Scan for the cell matching the given text and deliver its (x, y) coordinate at center. 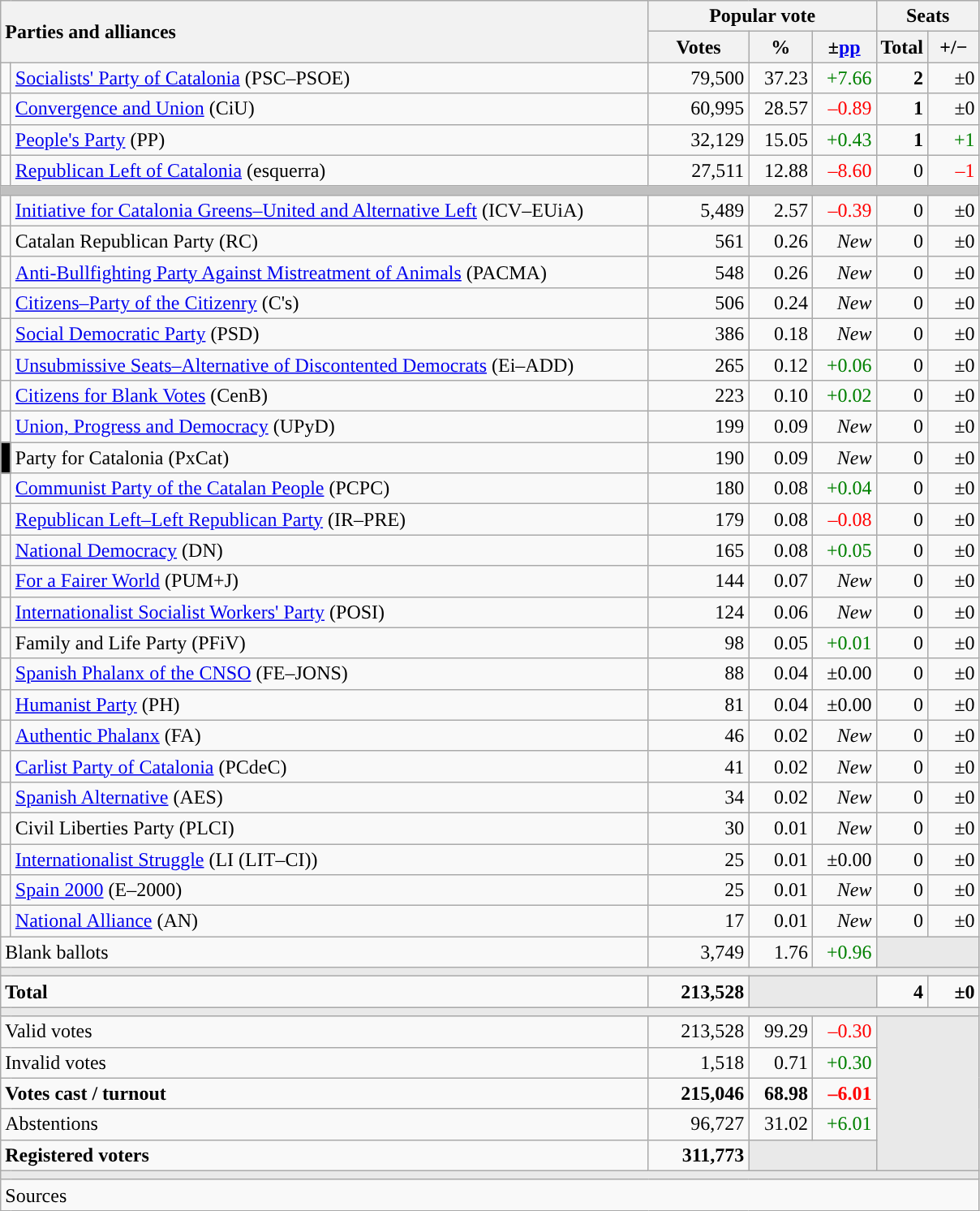
79,500 (698, 78)
Anti-Bullfighting Party Against Mistreatment of Animals (PACMA) (329, 272)
+0.43 (844, 140)
Humanist Party (PH) (329, 705)
15.05 (780, 140)
Initiative for Catalonia Greens–United and Alternative Left (ICV–EUiA) (329, 210)
Socialists' Party of Catalonia (PSC–PSOE) (329, 78)
+0.05 (844, 550)
+0.04 (844, 489)
For a Fairer World (PUM+J) (329, 581)
–1 (954, 170)
+1 (954, 140)
223 (698, 396)
–0.39 (844, 210)
+0.06 (844, 364)
5,489 (698, 210)
+0.96 (844, 952)
68.98 (780, 1093)
28.57 (780, 109)
2 (902, 78)
Internationalist Socialist Workers' Party (POSI) (329, 612)
–0.30 (844, 1032)
31.02 (780, 1124)
Valid votes (325, 1032)
124 (698, 612)
386 (698, 334)
Unsubmissive Seats–Alternative of Discontented Democrats (Ei–ADD) (329, 364)
17 (698, 921)
190 (698, 458)
Spanish Phalanx of the CNSO (FE–JONS) (329, 674)
Internationalist Struggle (LI (LIT–CI)) (329, 860)
311,773 (698, 1155)
81 (698, 705)
Carlist Party of Catalonia (PCdeC) (329, 766)
561 (698, 241)
27,511 (698, 170)
±pp (844, 47)
0.12 (780, 364)
Blank ballots (325, 952)
2.57 (780, 210)
% (780, 47)
+7.66 (844, 78)
34 (698, 797)
60,995 (698, 109)
–0.89 (844, 109)
0.05 (780, 643)
Republican Left of Catalonia (esquerra) (329, 170)
1,518 (698, 1062)
Union, Progress and Democracy (UPyD) (329, 427)
Abstentions (325, 1124)
37.23 (780, 78)
506 (698, 303)
Convergence and Union (CiU) (329, 109)
4 (902, 992)
+0.02 (844, 396)
3,749 (698, 952)
Votes (698, 47)
46 (698, 735)
–6.01 (844, 1093)
0.24 (780, 303)
0.06 (780, 612)
98 (698, 643)
180 (698, 489)
Citizens–Party of the Citizenry (C's) (329, 303)
People's Party (PP) (329, 140)
32,129 (698, 140)
+0.30 (844, 1062)
179 (698, 519)
National Alliance (AN) (329, 921)
265 (698, 364)
12.88 (780, 170)
Citizens for Blank Votes (CenB) (329, 396)
Spanish Alternative (AES) (329, 797)
548 (698, 272)
Social Democratic Party (PSD) (329, 334)
Sources (490, 1195)
96,727 (698, 1124)
Republican Left–Left Republican Party (IR–PRE) (329, 519)
30 (698, 828)
165 (698, 550)
215,046 (698, 1093)
Invalid votes (325, 1062)
199 (698, 427)
–0.08 (844, 519)
1.76 (780, 952)
Authentic Phalanx (FA) (329, 735)
Communist Party of the Catalan People (PCPC) (329, 489)
Catalan Republican Party (RC) (329, 241)
41 (698, 766)
0.18 (780, 334)
+/− (954, 47)
99.29 (780, 1032)
Family and Life Party (PFiV) (329, 643)
–8.60 (844, 170)
Spain 2000 (E–2000) (329, 890)
Popular vote (763, 16)
0.07 (780, 581)
Registered voters (325, 1155)
Seats (928, 16)
National Democracy (DN) (329, 550)
Civil Liberties Party (PLCI) (329, 828)
0.71 (780, 1062)
Party for Catalonia (PxCat) (329, 458)
+0.01 (844, 643)
88 (698, 674)
+6.01 (844, 1124)
144 (698, 581)
0.10 (780, 396)
Votes cast / turnout (325, 1093)
Parties and alliances (325, 32)
